For the text-containing cell, return its midpoint in [X, Y] coordinate format. 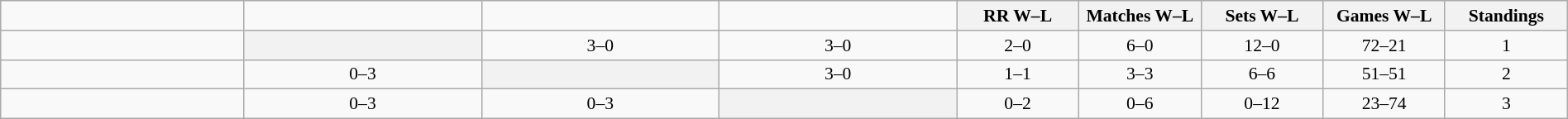
1 [1506, 45]
72–21 [1384, 45]
Matches W–L [1140, 16]
Games W–L [1384, 16]
Standings [1506, 16]
12–0 [1262, 45]
0–2 [1018, 104]
23–74 [1384, 104]
3 [1506, 104]
Sets W–L [1262, 16]
6–0 [1140, 45]
0–12 [1262, 104]
1–1 [1018, 74]
3–3 [1140, 74]
0–6 [1140, 104]
RR W–L [1018, 16]
2 [1506, 74]
2–0 [1018, 45]
6–6 [1262, 74]
51–51 [1384, 74]
